Identify which cell holds the provided text, then report its (X, Y) central coordinate. 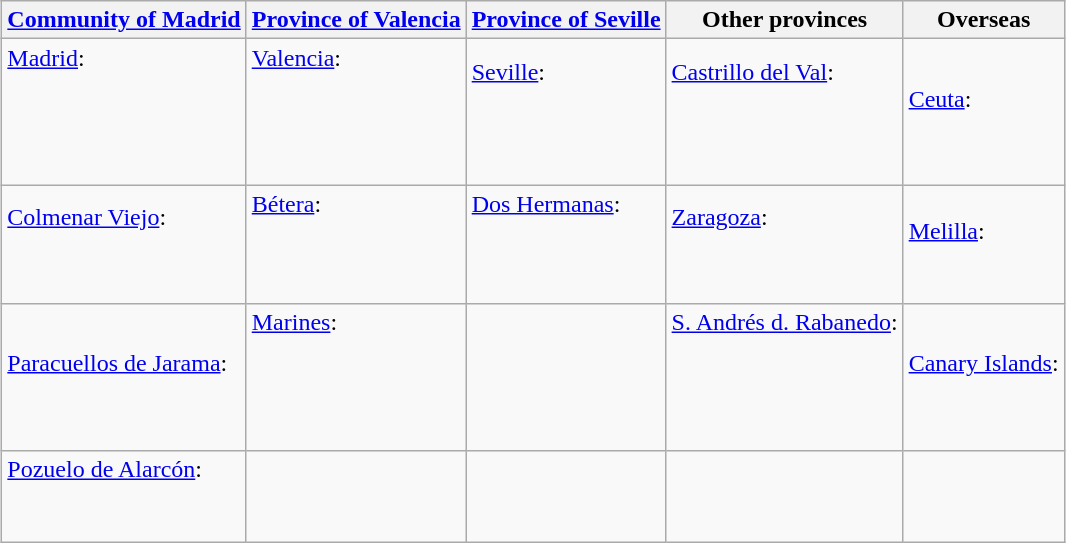
Province of Seville (566, 20)
Madrid: (124, 112)
Melilla: (984, 244)
Dos Hermanas: (566, 244)
S. Andrés d. Rabanedo: (784, 377)
Seville: (566, 112)
Canary Islands: (984, 377)
Zaragoza: (784, 244)
Paracuellos de Jarama: (124, 377)
Colmenar Viejo: (124, 244)
Other provinces (784, 20)
Castrillo del Val: (784, 112)
Bétera: (356, 244)
Valencia: (356, 112)
Community of Madrid (124, 20)
Province of Valencia (356, 20)
Ceuta: (984, 112)
Marines: (356, 377)
Overseas (984, 20)
Pozuelo de Alarcón: (124, 496)
